Provide the (X, Y) coordinate of the cell's center where the given text is located.  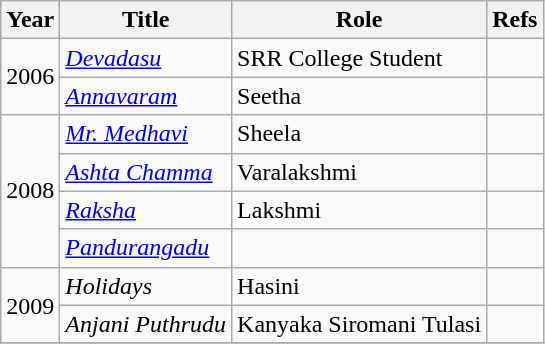
Anjani Puthrudu (146, 324)
Refs (515, 20)
Sheela (360, 134)
Seetha (360, 96)
2009 (30, 305)
Ashta Chamma (146, 172)
Title (146, 20)
Holidays (146, 286)
Annavaram (146, 96)
Role (360, 20)
Devadasu (146, 58)
2008 (30, 191)
Raksha (146, 210)
Pandurangadu (146, 248)
Kanyaka Siromani Tulasi (360, 324)
Mr. Medhavi (146, 134)
Varalakshmi (360, 172)
Hasini (360, 286)
Year (30, 20)
2006 (30, 77)
Lakshmi (360, 210)
SRR College Student (360, 58)
